Detect which cell encompasses the target text, then output its (X, Y) center coordinate. 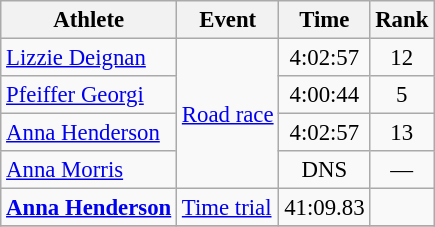
Time trial (228, 208)
12 (402, 58)
Rank (402, 20)
DNS (324, 170)
13 (402, 133)
— (402, 170)
41:09.83 (324, 208)
5 (402, 95)
4:00:44 (324, 95)
Pfeiffer Georgi (89, 95)
Anna Morris (89, 170)
Lizzie Deignan (89, 58)
Time (324, 20)
Road race (228, 114)
Event (228, 20)
Athlete (89, 20)
